Return the [x, y] coordinate for the center point of the cell that contains the specified text.  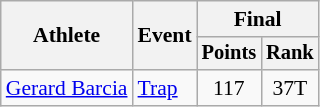
Points [229, 54]
Rank [290, 54]
37T [290, 88]
Athlete [67, 36]
Final [258, 19]
Gerard Barcia [67, 88]
117 [229, 88]
Event [165, 36]
Trap [165, 88]
